Return the [x, y] coordinate for the center point of the cell that contains the specified text.  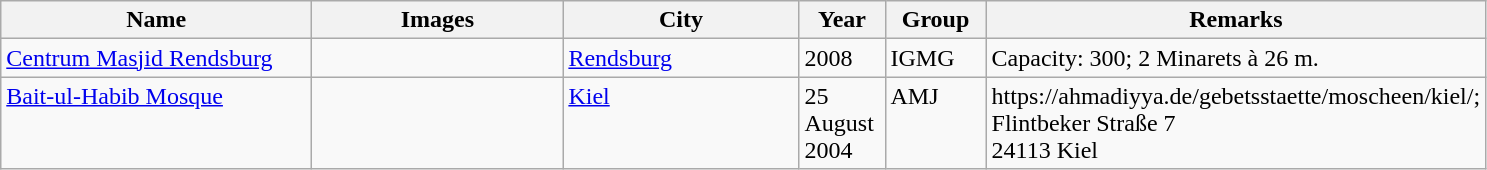
IGMG [936, 58]
Remarks [1236, 20]
Bait-ul-Habib Mosque [156, 123]
AMJ [936, 123]
2008 [842, 58]
Rendsburg [681, 58]
City [681, 20]
Year [842, 20]
Kiel [681, 123]
Images [438, 20]
https://ahmadiyya.de/gebetsstaette/moscheen/kiel/; Flintbeker Straße 724113 Kiel [1236, 123]
Group [936, 20]
25 August 2004 [842, 123]
Centrum Masjid Rendsburg [156, 58]
Name [156, 20]
Capacity: 300; 2 Minarets à 26 m. [1236, 58]
